Pinpoint the cell where the given text exists, returning its [X, Y] midpoint coordinate. 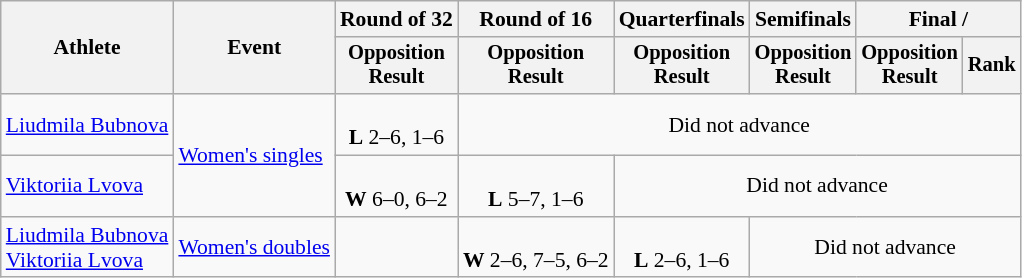
W 6–0, 6–2 [396, 186]
Viktoriia Lvova [88, 186]
Semifinals [804, 19]
Women's singles [254, 155]
Rank [992, 66]
Athlete [88, 48]
Round of 16 [536, 19]
Round of 32 [396, 19]
W 2–6, 7–5, 6–2 [536, 248]
Event [254, 48]
Women's doubles [254, 248]
Final / [938, 19]
L 5–7, 1–6 [536, 186]
Liudmila Bubnova [88, 124]
Quarterfinals [682, 19]
Liudmila BubnovaViktoriia Lvova [88, 248]
